Provide the (X, Y) coordinate of the cell's center where the given text is located.  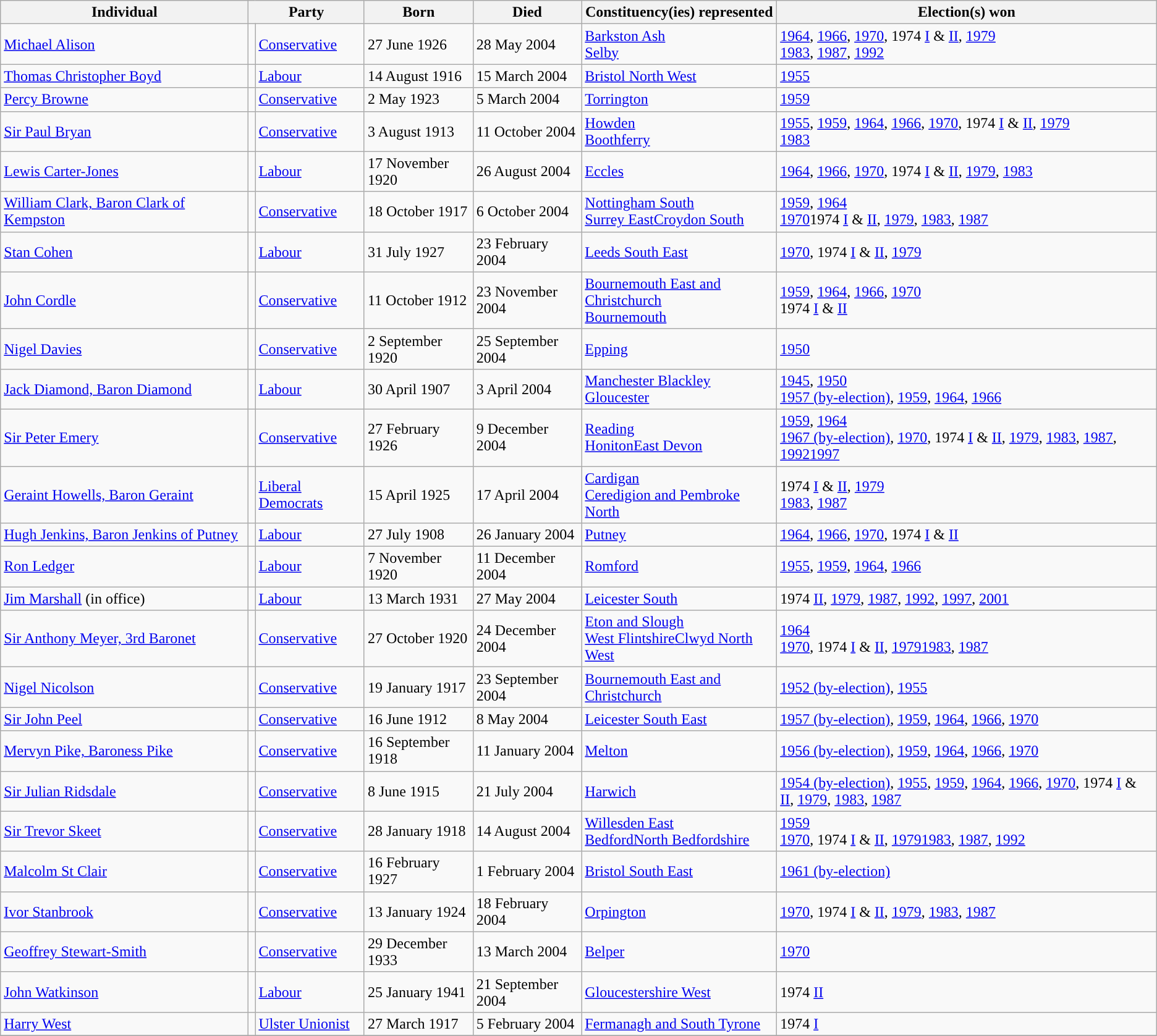
1961 (by-election) (967, 871)
17 November 1920 (418, 172)
25 September 2004 (527, 348)
Barkston AshSelby (679, 44)
Manchester BlackleyGloucester (679, 389)
5 March 2004 (527, 99)
9 December 2004 (527, 437)
1964, 1966, 1970, 1974 I & II (967, 535)
Romford (679, 567)
8 June 1915 (418, 791)
Harwich (679, 791)
Leicester South (679, 599)
Sir Julian Ridsdale (125, 791)
Epping (679, 348)
Nottingham SouthSurrey EastCroydon South (679, 211)
Stan Cohen (125, 252)
1945, 19501957 (by-election), 1959, 1964, 1966 (967, 389)
Party (307, 12)
7 November 1920 (418, 567)
Torrington (679, 99)
William Clark, Baron Clark of Kempston (125, 211)
11 December 2004 (527, 567)
27 May 2004 (527, 599)
ReadingHonitonEast Devon (679, 437)
11 October 2004 (527, 131)
Melton (679, 751)
Eton and SloughWest FlintshireClwyd North West (679, 639)
1964, 1966, 1970, 1974 I & II, 1979, 1983 (967, 172)
17 April 2004 (527, 494)
1952 (by-election), 1955 (967, 687)
Willesden EastBedfordNorth Bedfordshire (679, 832)
1964, 1966, 1970, 1974 I & II, 19791983, 1987, 1992 (967, 44)
1970, 1974 I & II, 1979 (967, 252)
13 March 2004 (527, 951)
Ulster Unionist (310, 1024)
1955 (967, 76)
1970 (967, 951)
Thomas Christopher Boyd (125, 76)
Lewis Carter-Jones (125, 172)
1974 I (967, 1024)
Sir Trevor Skeet (125, 832)
Fermanagh and South Tyrone (679, 1024)
Eccles (679, 172)
Died (527, 12)
Liberal Democrats (310, 494)
1970, 1974 I & II, 1979, 1983, 1987 (967, 912)
John Cordle (125, 300)
1959, 1964, 1966, 19701974 I & II (967, 300)
27 June 1926 (418, 44)
26 January 2004 (527, 535)
14 August 1916 (418, 76)
26 August 2004 (527, 172)
19591970, 1974 I & II, 19791983, 1987, 1992 (967, 832)
2 September 1920 (418, 348)
Sir Paul Bryan (125, 131)
23 February 2004 (527, 252)
Jack Diamond, Baron Diamond (125, 389)
Michael Alison (125, 44)
19641970, 1974 I & II, 19791983, 1987 (967, 639)
1954 (by-election), 1955, 1959, 1964, 1966, 1970, 1974 I & II, 1979, 1983, 1987 (967, 791)
1957 (by-election), 1959, 1964, 1966, 1970 (967, 719)
27 October 1920 (418, 639)
Orpington (679, 912)
8 May 2004 (527, 719)
1 February 2004 (527, 871)
1959, 196419701974 I & II, 1979, 1983, 1987 (967, 211)
28 January 1918 (418, 832)
Mervyn Pike, Baroness Pike (125, 751)
Nigel Davies (125, 348)
1950 (967, 348)
6 October 2004 (527, 211)
16 June 1912 (418, 719)
23 November 2004 (527, 300)
28 May 2004 (527, 44)
1956 (by-election), 1959, 1964, 1966, 1970 (967, 751)
19 January 1917 (418, 687)
Constituency(ies) represented (679, 12)
1974 II (967, 992)
Leeds South East (679, 252)
1955, 1959, 1964, 1966, 1970, 1974 I & II, 19791983 (967, 131)
13 January 1924 (418, 912)
Nigel Nicolson (125, 687)
HowdenBoothferry (679, 131)
Sir John Peel (125, 719)
24 December 2004 (527, 639)
11 October 1912 (418, 300)
1959 (967, 99)
3 April 2004 (527, 389)
1959, 19641967 (by-election), 1970, 1974 I & II, 1979, 1983, 1987, 19921997 (967, 437)
5 February 2004 (527, 1024)
15 April 1925 (418, 494)
1974 II, 1979, 1987, 1992, 1997, 2001 (967, 599)
Belper (679, 951)
CardiganCeredigion and Pembroke North (679, 494)
16 February 1927 (418, 871)
Bristol North West (679, 76)
1974 I & II, 19791983, 1987 (967, 494)
1955, 1959, 1964, 1966 (967, 567)
15 March 2004 (527, 76)
27 July 1908 (418, 535)
Bristol South East (679, 871)
Sir Anthony Meyer, 3rd Baronet (125, 639)
27 February 1926 (418, 437)
Malcolm St Clair (125, 871)
14 August 2004 (527, 832)
Percy Browne (125, 99)
Individual (125, 12)
Bournemouth East and Christchurch (679, 687)
Geraint Howells, Baron Geraint (125, 494)
Bournemouth East and ChristchurchBournemouth (679, 300)
John Watkinson (125, 992)
Hugh Jenkins, Baron Jenkins of Putney (125, 535)
23 September 2004 (527, 687)
13 March 1931 (418, 599)
29 December 1933 (418, 951)
Born (418, 12)
Putney (679, 535)
Gloucestershire West (679, 992)
16 September 1918 (418, 751)
Election(s) won (967, 12)
Ivor Stanbrook (125, 912)
18 October 1917 (418, 211)
3 August 1913 (418, 131)
Leicester South East (679, 719)
11 January 2004 (527, 751)
27 March 1917 (418, 1024)
25 January 1941 (418, 992)
2 May 1923 (418, 99)
30 April 1907 (418, 389)
Harry West (125, 1024)
18 February 2004 (527, 912)
21 July 2004 (527, 791)
21 September 2004 (527, 992)
Geoffrey Stewart-Smith (125, 951)
Jim Marshall (in office) (125, 599)
31 July 1927 (418, 252)
Ron Ledger (125, 567)
Sir Peter Emery (125, 437)
